Find where the given text appears and provide that cell's center as (X, Y) coordinate. 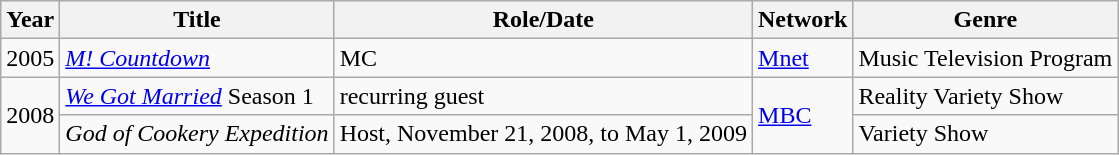
Title (197, 20)
MC (543, 58)
Network (803, 20)
MBC (803, 115)
Genre (986, 20)
Music Television Program (986, 58)
We Got Married Season 1 (197, 96)
Host, November 21, 2008, to May 1, 2009 (543, 134)
recurring guest (543, 96)
Mnet (803, 58)
God of Cookery Expedition (197, 134)
M! Countdown (197, 58)
Variety Show (986, 134)
Reality Variety Show (986, 96)
2008 (30, 115)
Role/Date (543, 20)
2005 (30, 58)
Year (30, 20)
